Provide the [X, Y] coordinate of the cell's center where the given text is located.  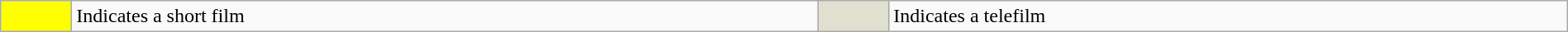
Indicates a telefilm [1228, 16]
Indicates a short film [445, 16]
